Find where the given text appears and provide that cell's center as (X, Y) coordinate. 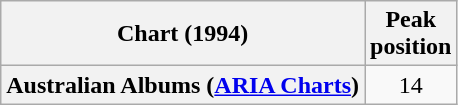
Peakposition (411, 34)
14 (411, 85)
Australian Albums (ARIA Charts) (183, 85)
Chart (1994) (183, 34)
